Extract the [X, Y] coordinate from the center of the cell holding the provided text.  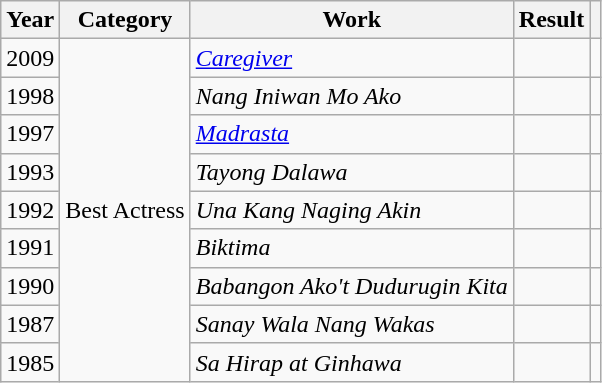
Biktima [352, 248]
1990 [30, 286]
Year [30, 20]
Una Kang Naging Akin [352, 210]
1993 [30, 172]
1985 [30, 362]
Nang Iniwan Mo Ako [352, 96]
2009 [30, 58]
Category [125, 20]
Work [352, 20]
1997 [30, 134]
Tayong Dalawa [352, 172]
1991 [30, 248]
Madrasta [352, 134]
1998 [30, 96]
1987 [30, 324]
Sa Hirap at Ginhawa [352, 362]
Caregiver [352, 58]
Best Actress [125, 210]
Babangon Ako't Dudurugin Kita [352, 286]
1992 [30, 210]
Result [551, 20]
Sanay Wala Nang Wakas [352, 324]
